For the text-containing cell, return its midpoint in (X, Y) coordinate format. 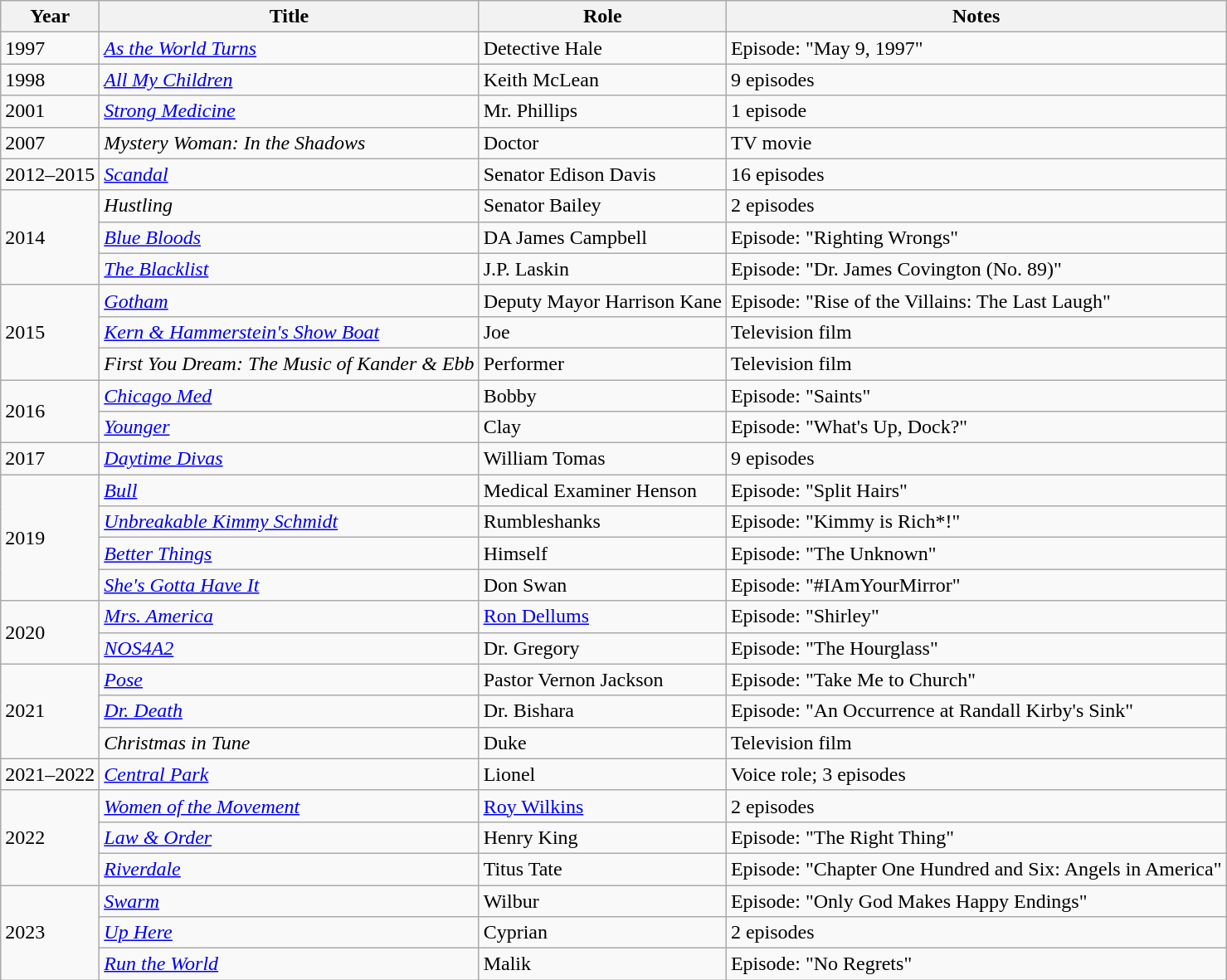
Episode: "Rise of the Villains: The Last Laugh" (976, 300)
Swarm (289, 900)
Episode: "Kimmy is Rich*!" (976, 522)
Blue Bloods (289, 237)
Kern & Hammerstein's Show Boat (289, 332)
Roy Wilkins (602, 806)
Hustling (289, 206)
Mr. Phillips (602, 111)
Year (50, 17)
Episode: "No Regrets" (976, 964)
Bull (289, 490)
Malik (602, 964)
2014 (50, 237)
Daytime Divas (289, 459)
2017 (50, 459)
Christmas in Tune (289, 743)
Women of the Movement (289, 806)
Mystery Woman: In the Shadows (289, 143)
16 episodes (976, 174)
2020 (50, 632)
Lionel (602, 774)
Deputy Mayor Harrison Kane (602, 300)
Central Park (289, 774)
Episode: "Take Me to Church" (976, 680)
Titus Tate (602, 869)
Run the World (289, 964)
Chicago Med (289, 396)
2016 (50, 412)
2023 (50, 932)
Up Here (289, 933)
2015 (50, 332)
Role (602, 17)
Ron Dellums (602, 617)
Unbreakable Kimmy Schmidt (289, 522)
Episode: "Saints" (976, 396)
Don Swan (602, 585)
2021 (50, 711)
Episode: "What's Up, Dock?" (976, 427)
1997 (50, 48)
Dr. Death (289, 711)
TV movie (976, 143)
Senator Edison Davis (602, 174)
NOS4A2 (289, 648)
Law & Order (289, 837)
DA James Campbell (602, 237)
2012–2015 (50, 174)
Pose (289, 680)
Performer (602, 363)
Younger (289, 427)
Episode: "Shirley" (976, 617)
Strong Medicine (289, 111)
Keith McLean (602, 80)
First You Dream: The Music of Kander & Ebb (289, 363)
Bobby (602, 396)
2001 (50, 111)
She's Gotta Have It (289, 585)
All My Children (289, 80)
Episode: "May 9, 1997" (976, 48)
Episode: "The Right Thing" (976, 837)
Episode: "Only God Makes Happy Endings" (976, 900)
Title (289, 17)
Episode: "Righting Wrongs" (976, 237)
Riverdale (289, 869)
Notes (976, 17)
Henry King (602, 837)
Episode: "The Unknown" (976, 553)
2019 (50, 538)
Senator Bailey (602, 206)
Cyprian (602, 933)
William Tomas (602, 459)
Clay (602, 427)
Rumbleshanks (602, 522)
1998 (50, 80)
Episode: "The Hourglass" (976, 648)
2007 (50, 143)
Doctor (602, 143)
Pastor Vernon Jackson (602, 680)
Duke (602, 743)
Better Things (289, 553)
Mrs. America (289, 617)
Episode: "Chapter One Hundred and Six: Angels in America" (976, 869)
As the World Turns (289, 48)
Dr. Bishara (602, 711)
2022 (50, 837)
Joe (602, 332)
1 episode (976, 111)
Scandal (289, 174)
Gotham (289, 300)
Detective Hale (602, 48)
Episode: "An Occurrence at Randall Kirby's Sink" (976, 711)
Himself (602, 553)
Episode: "Dr. James Covington (No. 89)" (976, 269)
Episode: "#IAmYourMirror" (976, 585)
2021–2022 (50, 774)
J.P. Laskin (602, 269)
Medical Examiner Henson (602, 490)
Episode: "Split Hairs" (976, 490)
Voice role; 3 episodes (976, 774)
Wilbur (602, 900)
Dr. Gregory (602, 648)
The Blacklist (289, 269)
